Pinpoint the cell where the given text exists, returning its (x, y) midpoint coordinate. 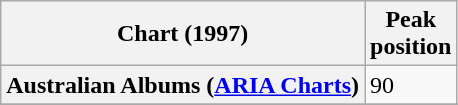
90 (411, 85)
Peakposition (411, 34)
Chart (1997) (183, 34)
Australian Albums (ARIA Charts) (183, 85)
